Locate the cell with the specified text and output its (X, Y) center coordinate. 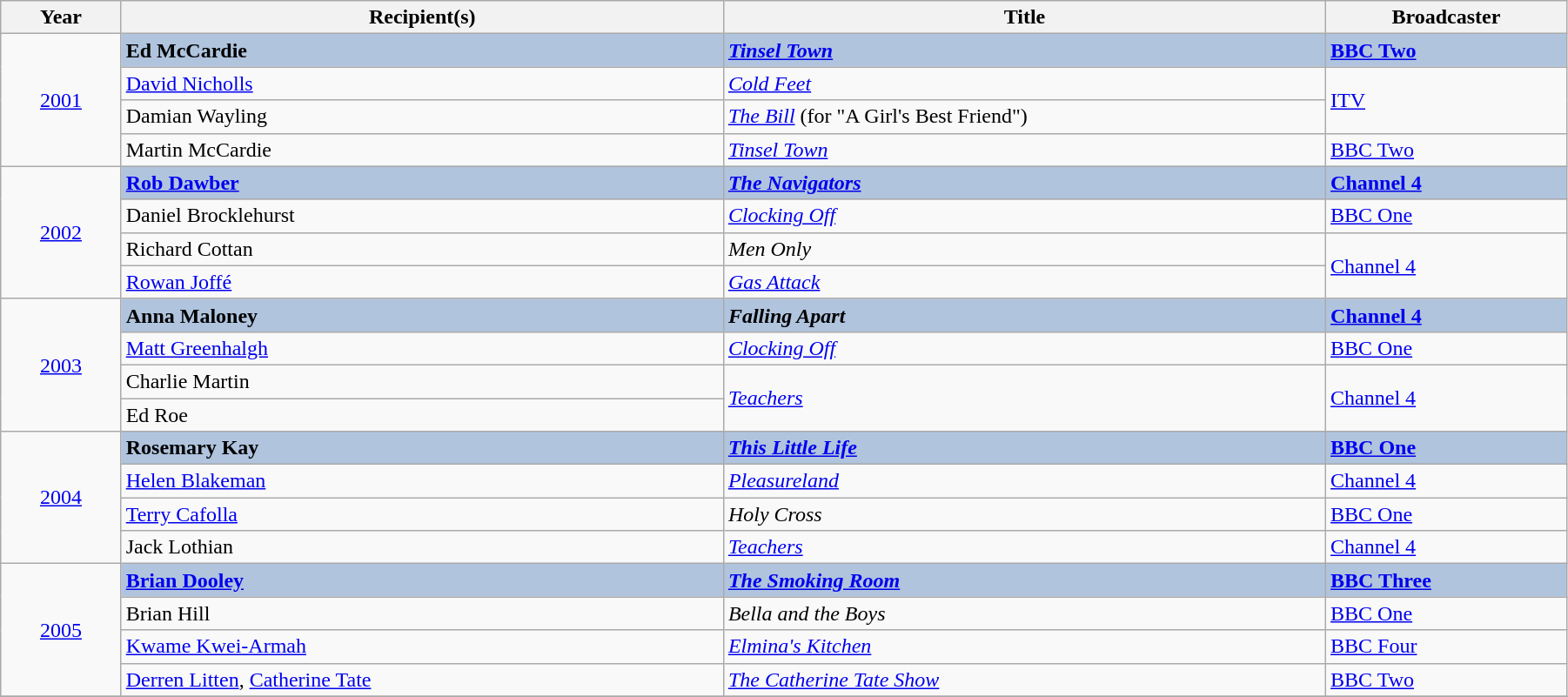
2004 (61, 498)
The Bill (for "A Girl's Best Friend") (1024, 117)
Pleasureland (1024, 481)
Daniel Brocklehurst (422, 216)
Elmina's Kitchen (1024, 647)
Gas Attack (1024, 282)
The Catherine Tate Show (1024, 680)
Rosemary Kay (422, 448)
Charlie Martin (422, 381)
Richard Cottan (422, 249)
Title (1024, 17)
Bella and the Boys (1024, 613)
2005 (61, 630)
Rowan Joffé (422, 282)
Ed McCardie (422, 50)
Helen Blakeman (422, 481)
Rob Dawber (422, 183)
Cold Feet (1024, 84)
Men Only (1024, 249)
Derren Litten, Catherine Tate (422, 680)
BBC Three (1446, 580)
David Nicholls (422, 84)
Anna Maloney (422, 315)
2001 (61, 100)
ITV (1446, 100)
Damian Wayling (422, 117)
Broadcaster (1446, 17)
2003 (61, 365)
2002 (61, 232)
Ed Roe (422, 415)
Brian Dooley (422, 580)
The Smoking Room (1024, 580)
Year (61, 17)
Holy Cross (1024, 514)
This Little Life (1024, 448)
Jack Lothian (422, 547)
Matt Greenhalgh (422, 348)
BBC Four (1446, 647)
Falling Apart (1024, 315)
Brian Hill (422, 613)
The Navigators (1024, 183)
Martin McCardie (422, 150)
Kwame Kwei-Armah (422, 647)
Terry Cafolla (422, 514)
Recipient(s) (422, 17)
